Locate the cell with the specified text and output its (X, Y) center coordinate. 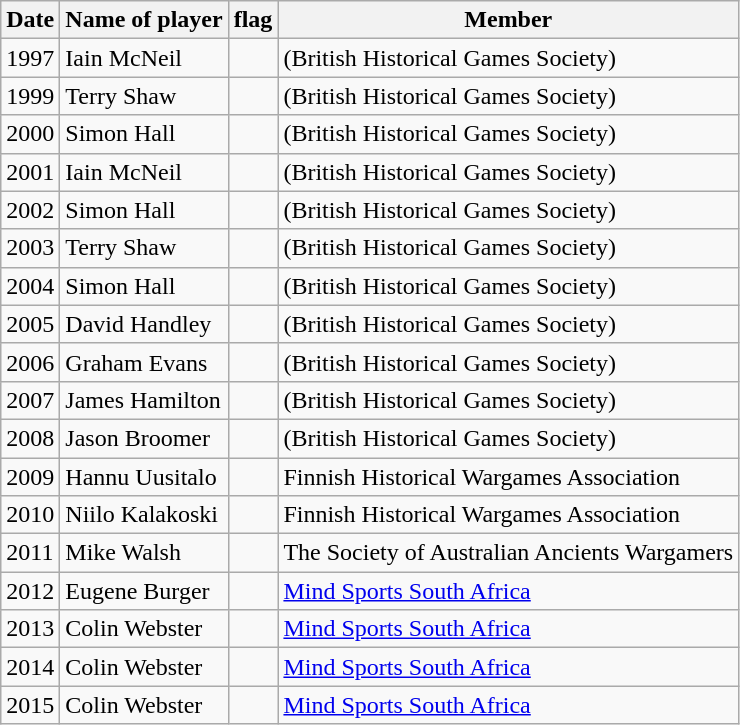
Hannu Uusitalo (144, 477)
1999 (30, 96)
2009 (30, 477)
2007 (30, 400)
2013 (30, 629)
Graham Evans (144, 362)
James Hamilton (144, 400)
2014 (30, 667)
Niilo Kalakoski (144, 515)
flag (253, 20)
Name of player (144, 20)
2000 (30, 134)
2010 (30, 515)
1997 (30, 58)
2001 (30, 172)
David Handley (144, 324)
2005 (30, 324)
Date (30, 20)
Member (508, 20)
2008 (30, 438)
Jason Broomer (144, 438)
2006 (30, 362)
2002 (30, 210)
2004 (30, 286)
Eugene Burger (144, 591)
Mike Walsh (144, 553)
2015 (30, 705)
The Society of Australian Ancients Wargamers (508, 553)
2003 (30, 248)
2012 (30, 591)
2011 (30, 553)
